Extract the [x, y] coordinate from the center of the cell holding the provided text.  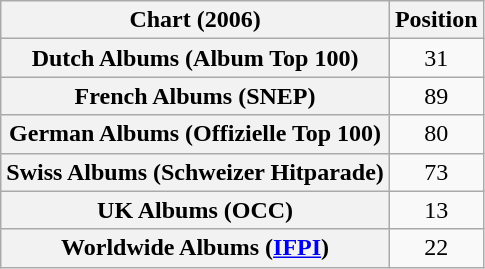
Swiss Albums (Schweizer Hitparade) [196, 172]
German Albums (Offizielle Top 100) [196, 134]
73 [436, 172]
UK Albums (OCC) [196, 210]
13 [436, 210]
French Albums (SNEP) [196, 96]
31 [436, 58]
Dutch Albums (Album Top 100) [196, 58]
80 [436, 134]
22 [436, 248]
Position [436, 20]
Chart (2006) [196, 20]
89 [436, 96]
Worldwide Albums (IFPI) [196, 248]
